Locate the cell with the specified text and output its [x, y] center coordinate. 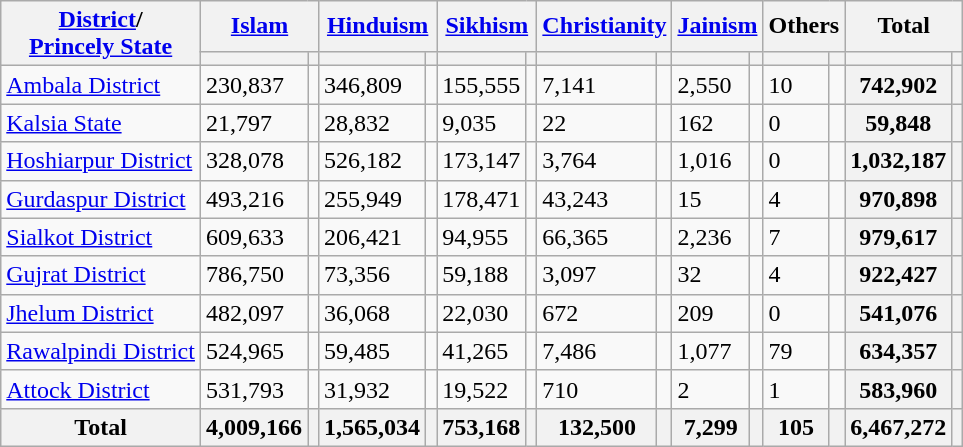
Christianity [604, 26]
73,356 [372, 275]
1,016 [711, 161]
922,427 [898, 275]
Islam [259, 26]
Sikhism [487, 26]
Jainism [718, 26]
583,960 [898, 389]
59,188 [482, 275]
Gujrat District [101, 275]
Hinduism [378, 26]
524,965 [254, 351]
94,955 [482, 237]
230,837 [254, 85]
672 [597, 313]
7 [796, 237]
2,550 [711, 85]
Others [804, 26]
6,467,272 [898, 427]
2,236 [711, 237]
79 [796, 351]
22,030 [482, 313]
710 [597, 389]
541,076 [898, 313]
1,077 [711, 351]
19,522 [482, 389]
59,848 [898, 123]
59,485 [372, 351]
531,793 [254, 389]
482,097 [254, 313]
Gurdaspur District [101, 199]
7,299 [711, 427]
346,809 [372, 85]
105 [796, 427]
7,141 [597, 85]
173,147 [482, 161]
District/Princely State [101, 34]
1 [796, 389]
15 [711, 199]
178,471 [482, 199]
255,949 [372, 199]
979,617 [898, 237]
328,078 [254, 161]
Ambala District [101, 85]
Hoshiarpur District [101, 161]
7,486 [597, 351]
10 [796, 85]
209 [711, 313]
36,068 [372, 313]
28,832 [372, 123]
1,565,034 [372, 427]
66,365 [597, 237]
526,182 [372, 161]
742,902 [898, 85]
493,216 [254, 199]
4,009,166 [254, 427]
Rawalpindi District [101, 351]
634,357 [898, 351]
Attock District [101, 389]
Sialkot District [101, 237]
3,764 [597, 161]
132,500 [597, 427]
162 [711, 123]
1,032,187 [898, 161]
Kalsia State [101, 123]
31,932 [372, 389]
22 [597, 123]
753,168 [482, 427]
41,265 [482, 351]
786,750 [254, 275]
2 [711, 389]
32 [711, 275]
155,555 [482, 85]
21,797 [254, 123]
43,243 [597, 199]
Jhelum District [101, 313]
609,633 [254, 237]
9,035 [482, 123]
3,097 [597, 275]
206,421 [372, 237]
970,898 [898, 199]
